Determine the [X, Y] coordinate at the center of the cell enclosing the given text.  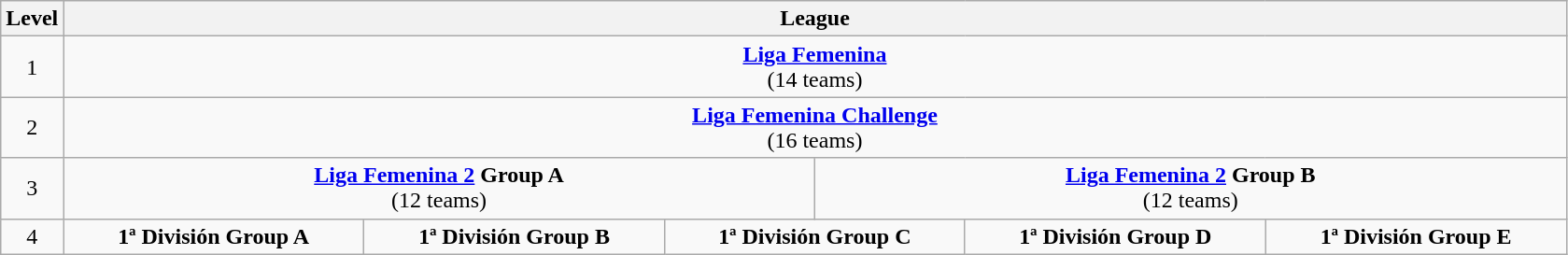
Liga Femenina(14 teams) [814, 67]
2 [32, 127]
1ª División Group A [214, 236]
1ª División Group D [1115, 236]
1ª División Group B [515, 236]
1ª División Group E [1416, 236]
1ª División Group C [814, 236]
Level [32, 19]
1 [32, 67]
4 [32, 236]
Liga Femenina 2 Group B(12 teams) [1190, 189]
3 [32, 189]
Liga Femenina Challenge(16 teams) [814, 127]
League [814, 19]
Liga Femenina 2 Group A(12 teams) [439, 189]
